Extract the (x, y) coordinate from the center of the cell holding the provided text.  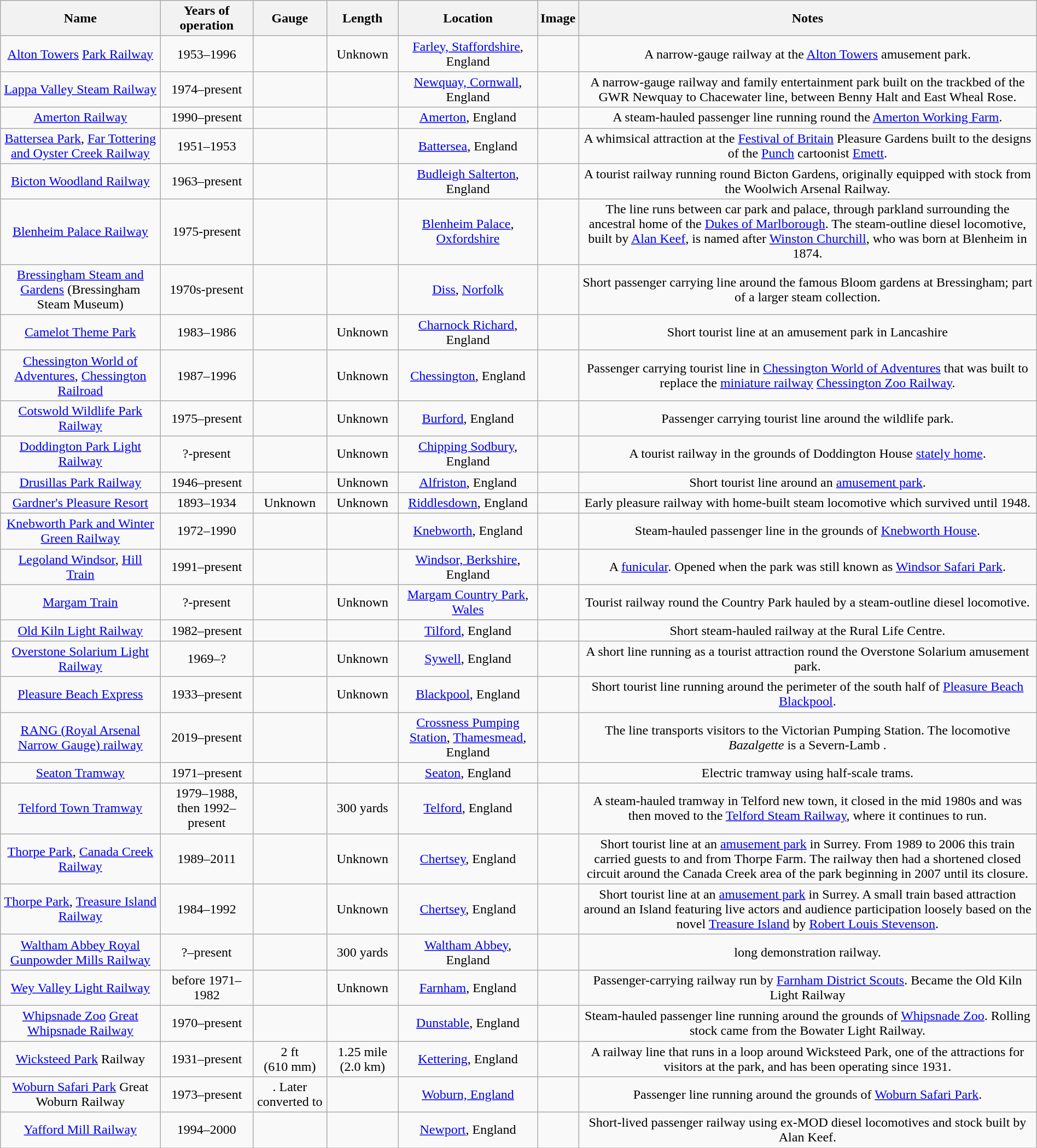
1953–1996 (207, 54)
1893–1934 (207, 503)
Drusillas Park Railway (80, 482)
A steam-hauled tramway in Telford new town, it closed in the mid 1980s and was then moved to the Telford Steam Railway, where it continues to run. (808, 808)
Riddlesdown, England (468, 503)
Chessington, England (468, 375)
Tourist railway round the Country Park hauled by a steam-outline diesel locomotive. (808, 603)
1972–1990 (207, 532)
1.25 mile (2.0 km) (362, 1059)
Name (80, 19)
Doddington Park Light Railway (80, 454)
Waltham Abbey, England (468, 952)
Cotswold Wildlife Park Railway (80, 418)
Newquay, Cornwall, England (468, 90)
Old Kiln Light Railway (80, 631)
1933–present (207, 695)
1970–present (207, 1023)
Farley, Staffordshire, England (468, 54)
Crossness Pumping Station, Thamesmead, England (468, 737)
Waltham Abbey Royal Gunpowder Mills Railway (80, 952)
Image (558, 19)
Short tourist line at an amusement park in Lancashire (808, 333)
Telford Town Tramway (80, 808)
1984–1992 (207, 909)
1975–present (207, 418)
Knebworth, England (468, 532)
Length (362, 19)
Burford, England (468, 418)
Pleasure Beach Express (80, 695)
1971–present (207, 773)
Battersea Park, Far Tottering and Oyster Creek Railway (80, 145)
Wicksteed Park Railway (80, 1059)
Passenger-carrying railway run by Farnham District Scouts. Became the Old Kiln Light Railway (808, 988)
Gardner's Pleasure Resort (80, 503)
Blackpool, England (468, 695)
Steam-hauled passenger line running around the grounds of Whipsnade Zoo. Rolling stock came from the Bowater Light Railway. (808, 1023)
Passenger line running around the grounds of Woburn Safari Park. (808, 1095)
long demonstration railway. (808, 952)
Sywell, England (468, 659)
A railway line that runs in a loop around Wicksteed Park, one of the attractions for visitors at the park, and has been operating since 1931. (808, 1059)
Newport, England (468, 1130)
Passenger carrying tourist line in Chessington World of Adventures that was built to replace the miniature railway Chessington Zoo Railway. (808, 375)
1969–? (207, 659)
Blenheim Palace, Oxfordshire (468, 232)
A narrow-gauge railway at the Alton Towers amusement park. (808, 54)
Kettering, England (468, 1059)
Wey Valley Light Railway (80, 988)
1931–present (207, 1059)
Margam Country Park, Wales (468, 603)
Diss, Norfolk (468, 289)
Legoland Windsor, Hill Train (80, 567)
1990–present (207, 118)
Location (468, 19)
Alfriston, England (468, 482)
Bicton Woodland Railway (80, 182)
Margam Train (80, 603)
1987–1996 (207, 375)
Steam-hauled passenger line in the grounds of Knebworth House. (808, 532)
Tilford, England (468, 631)
Short tourist line running around the perimeter of the south half of Pleasure Beach Blackpool. (808, 695)
Woburn, England (468, 1095)
1983–1986 (207, 333)
Charnock Richard, England (468, 333)
Electric tramway using half-scale trams. (808, 773)
Blenheim Palace Railway (80, 232)
?–present (207, 952)
Telford, England (468, 808)
Overstone Solarium Light Railway (80, 659)
1946–present (207, 482)
Budleigh Salterton, England (468, 182)
A funicular. Opened when the park was still known as Windsor Safari Park. (808, 567)
2 ft (610 mm) (290, 1059)
Early pleasure railway with home-built steam locomotive which survived until 1948. (808, 503)
Battersea, England (468, 145)
1973–present (207, 1095)
1975-present (207, 232)
Bressingham Steam and Gardens (Bressingham Steam Museum) (80, 289)
Alton Towers Park Railway (80, 54)
A short line running as a tourist attraction round the Overstone Solarium amusement park. (808, 659)
before 1971–1982 (207, 988)
Amerton, England (468, 118)
Gauge (290, 19)
Notes (808, 19)
A whimsical attraction at the Festival of Britain Pleasure Gardens built to the designs of the Punch cartoonist Emett. (808, 145)
1963–present (207, 182)
Short-lived passenger railway using ex-MOD diesel locomotives and stock built by Alan Keef. (808, 1130)
A tourist railway running round Bicton Gardens, originally equipped with stock from the Woolwich Arsenal Railway. (808, 182)
Whipsnade Zoo Great Whipsnade Railway (80, 1023)
Farnham, England (468, 988)
Knebworth Park and Winter Green Railway (80, 532)
Short passenger carrying line around the famous Bloom gardens at Bressingham; part of a larger steam collection. (808, 289)
1979–1988, then 1992–present (207, 808)
A tourist railway in the grounds of Doddington House stately home. (808, 454)
Seaton Tramway (80, 773)
1989–2011 (207, 859)
1982–present (207, 631)
Dunstable, England (468, 1023)
Lappa Valley Steam Railway (80, 90)
A steam-hauled passenger line running round the Amerton Working Farm. (808, 118)
Passenger carrying tourist line around the wildlife park. (808, 418)
Windsor, Berkshire, England (468, 567)
Short steam-hauled railway at the Rural Life Centre. (808, 631)
1951–1953 (207, 145)
The line transports visitors to the Victorian Pumping Station. The locomotive Bazalgette is a Severn-Lamb . (808, 737)
Years of operation (207, 19)
2019–present (207, 737)
Chipping Sodbury, England (468, 454)
1974–present (207, 90)
Thorpe Park, Canada Creek Railway (80, 859)
Camelot Theme Park (80, 333)
Chessington World of Adventures, Chessington Railroad (80, 375)
Short tourist line around an amusement park. (808, 482)
RANG (Royal Arsenal Narrow Gauge) railway (80, 737)
1991–present (207, 567)
Woburn Safari Park Great Woburn Railway (80, 1095)
Thorpe Park, Treasure Island Railway (80, 909)
Seaton, England (468, 773)
1970s-present (207, 289)
1994–2000 (207, 1130)
Yafford Mill Railway (80, 1130)
Amerton Railway (80, 118)
. Later converted to (290, 1095)
